From the cell containing the given text, extract its center point as (X, Y) coordinate. 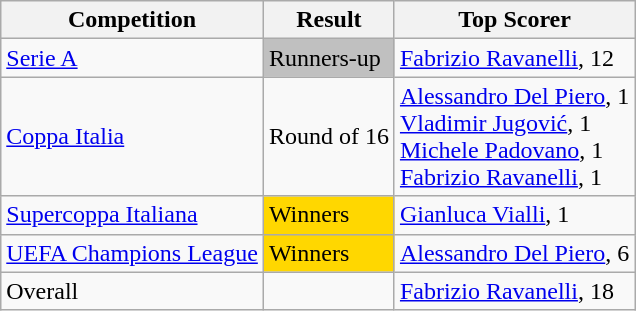
Overall (132, 291)
Serie A (132, 58)
Supercoppa Italiana (132, 215)
Coppa Italia (132, 136)
Runners-up (328, 58)
UEFA Champions League (132, 253)
Fabrizio Ravanelli, 18 (514, 291)
Gianluca Vialli, 1 (514, 215)
Fabrizio Ravanelli, 12 (514, 58)
Top Scorer (514, 20)
Alessandro Del Piero, 1 Vladimir Jugović, 1 Michele Padovano, 1 Fabrizio Ravanelli, 1 (514, 136)
Result (328, 20)
Round of 16 (328, 136)
Alessandro Del Piero, 6 (514, 253)
Competition (132, 20)
